Provide the (X, Y) coordinate of the cell's center where the given text is located.  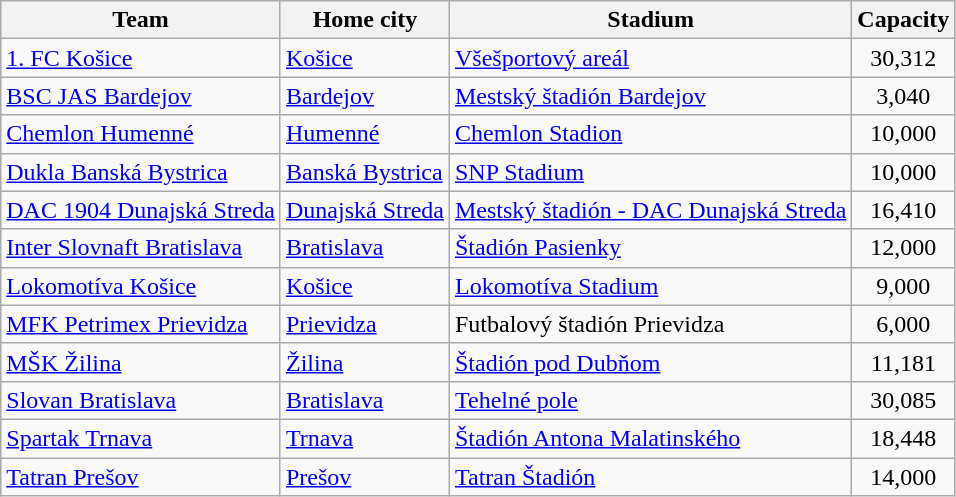
Stadium (650, 20)
Bardejov (364, 96)
Žilina (364, 362)
Štadión Antona Malatinského (650, 438)
Chemlon Stadion (650, 134)
30,312 (904, 58)
SNP Stadium (650, 172)
Mestský štadión Bardejov (650, 96)
16,410 (904, 210)
12,000 (904, 248)
Lokomotíva Stadium (650, 286)
Mestský štadión - DAC Dunajská Streda (650, 210)
Chemlon Humenné (141, 134)
Trnava (364, 438)
Dukla Banská Bystrica (141, 172)
BSC JAS Bardejov (141, 96)
Futbalový štadión Prievidza (650, 324)
Slovan Bratislava (141, 400)
18,448 (904, 438)
Banská Bystrica (364, 172)
Capacity (904, 20)
Home city (364, 20)
Dunajská Streda (364, 210)
Prešov (364, 477)
30,085 (904, 400)
Team (141, 20)
DAC 1904 Dunajská Streda (141, 210)
Prievidza (364, 324)
1. FC Košice (141, 58)
Tehelné pole (650, 400)
9,000 (904, 286)
14,000 (904, 477)
Štadión Pasienky (650, 248)
3,040 (904, 96)
Humenné (364, 134)
Tatran Štadión (650, 477)
6,000 (904, 324)
11,181 (904, 362)
MŠK Žilina (141, 362)
Spartak Trnava (141, 438)
Štadión pod Dubňom (650, 362)
MFK Petrimex Prievidza (141, 324)
Všešportový areál (650, 58)
Inter Slovnaft Bratislava (141, 248)
Lokomotíva Košice (141, 286)
Tatran Prešov (141, 477)
